Pinpoint the cell where the given text exists, returning its (X, Y) midpoint coordinate. 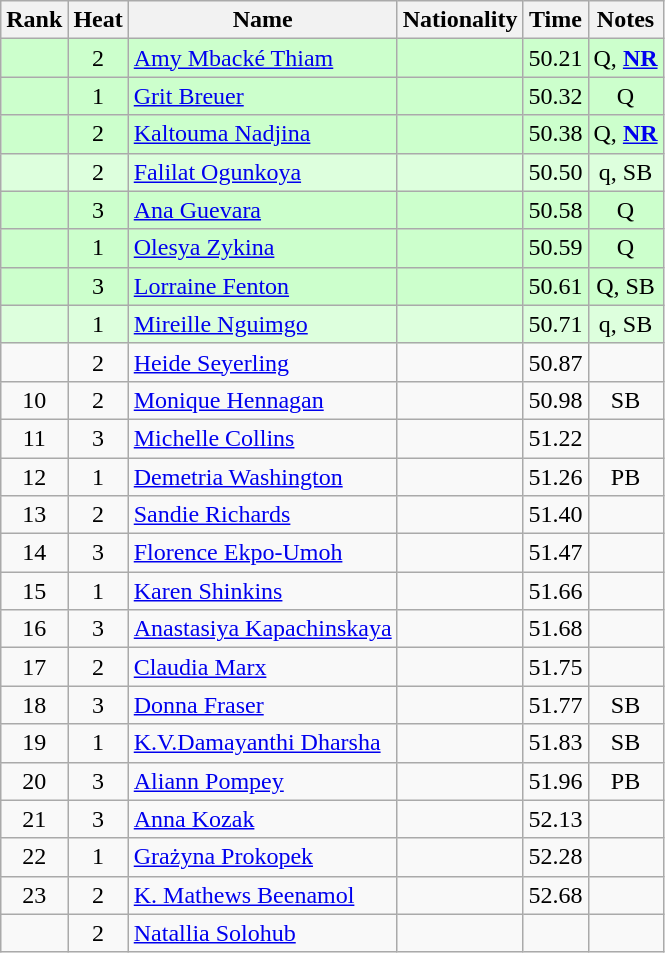
52.13 (556, 819)
Name (262, 20)
Falilat Ogunkoya (262, 172)
50.21 (556, 58)
Natallia Solohub (262, 933)
Olesya Zykina (262, 248)
50.71 (556, 324)
Rank (34, 20)
51.47 (556, 553)
23 (34, 895)
50.98 (556, 400)
14 (34, 553)
Kaltouma Nadjina (262, 134)
Monique Hennagan (262, 400)
Grażyna Prokopek (262, 857)
Demetria Washington (262, 477)
13 (34, 515)
50.87 (556, 362)
51.26 (556, 477)
Ana Guevara (262, 210)
50.59 (556, 248)
K.V.Damayanthi Dharsha (262, 743)
Q, SB (626, 286)
Mireille Nguimgo (262, 324)
Nationality (460, 20)
17 (34, 667)
50.50 (556, 172)
50.32 (556, 96)
Aliann Pompey (262, 781)
Anastasiya Kapachinskaya (262, 629)
20 (34, 781)
Heat (98, 20)
21 (34, 819)
15 (34, 591)
Sandie Richards (262, 515)
Florence Ekpo-Umoh (262, 553)
11 (34, 438)
Notes (626, 20)
16 (34, 629)
22 (34, 857)
51.77 (556, 705)
52.68 (556, 895)
19 (34, 743)
50.61 (556, 286)
51.75 (556, 667)
Anna Kozak (262, 819)
51.66 (556, 591)
18 (34, 705)
51.68 (556, 629)
10 (34, 400)
50.58 (556, 210)
Grit Breuer (262, 96)
Karen Shinkins (262, 591)
Michelle Collins (262, 438)
Lorraine Fenton (262, 286)
Donna Fraser (262, 705)
Heide Seyerling (262, 362)
K. Mathews Beenamol (262, 895)
51.22 (556, 438)
12 (34, 477)
51.96 (556, 781)
51.40 (556, 515)
Time (556, 20)
50.38 (556, 134)
51.83 (556, 743)
Amy Mbacké Thiam (262, 58)
52.28 (556, 857)
Claudia Marx (262, 667)
